Output the (X, Y) coordinate of the center of the cell containing the given text.  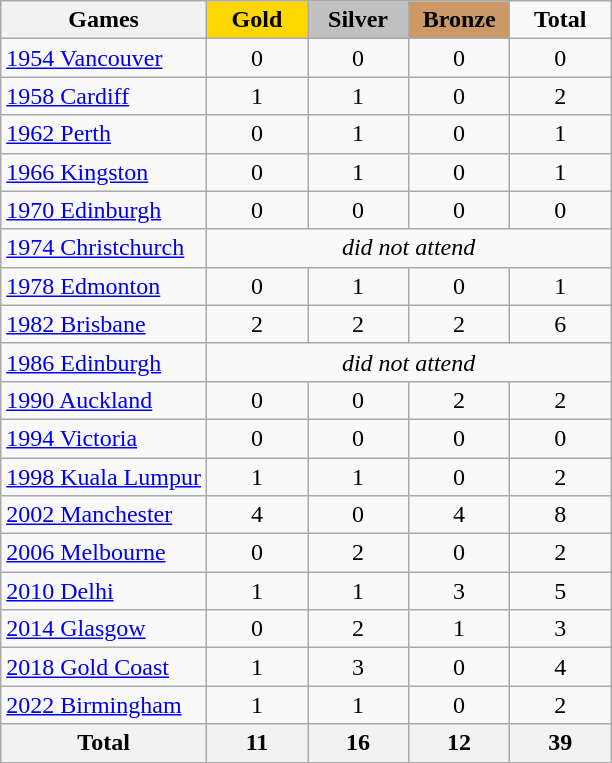
12 (460, 743)
11 (256, 743)
Silver (358, 20)
2002 Manchester (104, 515)
2006 Melbourne (104, 553)
8 (560, 515)
6 (560, 324)
1966 Kingston (104, 172)
1978 Edmonton (104, 286)
39 (560, 743)
1954 Vancouver (104, 58)
2014 Glasgow (104, 629)
1970 Edinburgh (104, 210)
1974 Christchurch (104, 248)
1982 Brisbane (104, 324)
1998 Kuala Lumpur (104, 477)
1958 Cardiff (104, 96)
5 (560, 591)
2010 Delhi (104, 591)
16 (358, 743)
1990 Auckland (104, 400)
Gold (256, 20)
1986 Edinburgh (104, 362)
1994 Victoria (104, 438)
2018 Gold Coast (104, 667)
1962 Perth (104, 134)
Games (104, 20)
2022 Birmingham (104, 705)
Bronze (460, 20)
